Detect which cell encompasses the target text, then output its [x, y] center coordinate. 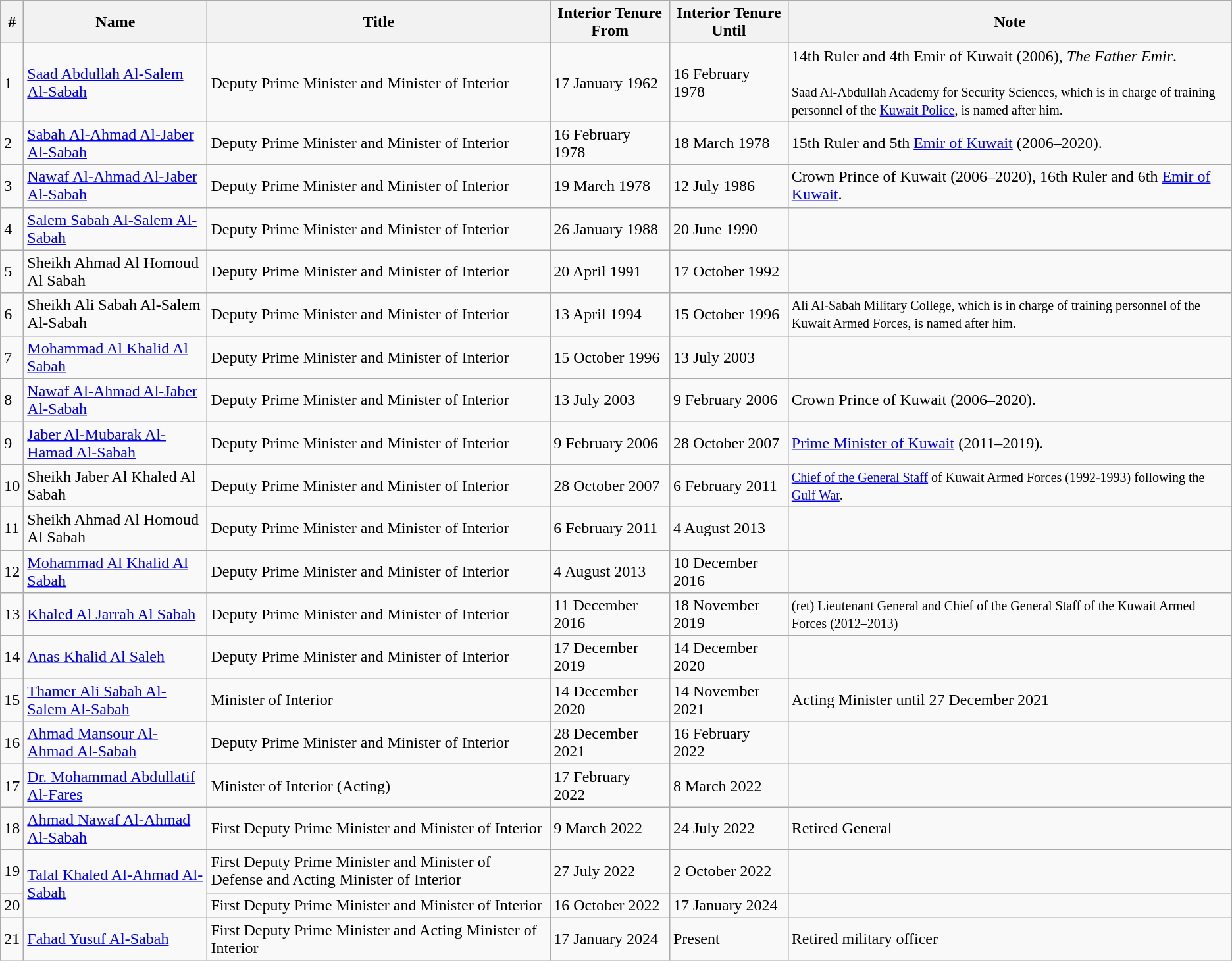
7 [12, 357]
Minister of Interior [379, 700]
17 December 2019 [610, 657]
Anas Khalid Al Saleh [116, 657]
Jaber Al-Mubarak Al-Hamad Al-Sabah [116, 442]
26 January 1988 [610, 229]
Interior Tenure From [610, 22]
17 February 2022 [610, 786]
(ret) Lieutenant General and Chief of the General Staff of the Kuwait Armed Forces (2012–2013) [1010, 615]
8 [12, 400]
10 December 2016 [729, 571]
Present [729, 939]
9 [12, 442]
4 [12, 229]
5 [12, 271]
Talal Khaled Al-Ahmad Al-Sabah [116, 883]
20 [12, 905]
Prime Minister of Kuwait (2011–2019). [1010, 442]
17 [12, 786]
16 February 2022 [729, 742]
Fahad Yusuf Al-Sabah [116, 939]
28 December 2021 [610, 742]
Ahmad Mansour Al-Ahmad Al-Sabah [116, 742]
Khaled Al Jarrah Al Sabah [116, 615]
15 [12, 700]
15th Ruler and 5th Emir of Kuwait (2006–2020). [1010, 143]
Sabah Al-Ahmad Al-Jaber Al-Sabah [116, 143]
14 November 2021 [729, 700]
27 July 2022 [610, 871]
Ali Al-Sabah Military College, which is in charge of training personnel of the Kuwait Armed Forces, is named after him. [1010, 315]
6 [12, 315]
2 October 2022 [729, 871]
Sheikh Ali Sabah Al-Salem Al-Sabah [116, 315]
19 March 1978 [610, 186]
16 October 2022 [610, 905]
24 July 2022 [729, 828]
Name [116, 22]
10 [12, 486]
21 [12, 939]
Salem Sabah Al-Salem Al-Sabah [116, 229]
17 October 1992 [729, 271]
Crown Prince of Kuwait (2006–2020), 16th Ruler and 6th Emir of Kuwait. [1010, 186]
11 December 2016 [610, 615]
First Deputy Prime Minister and Minister of Defense and Acting Minister of Interior [379, 871]
18 March 1978 [729, 143]
Sheikh Jaber Al Khaled Al Sabah [116, 486]
First Deputy Prime Minister and Acting Minister of Interior [379, 939]
2 [12, 143]
19 [12, 871]
Minister of Interior (Acting) [379, 786]
Saad Abdullah Al-Salem Al-Sabah [116, 83]
13 [12, 615]
Chief of the General Staff of Kuwait Armed Forces (1992-1993) following the Gulf War. [1010, 486]
18 [12, 828]
20 June 1990 [729, 229]
18 November 2019 [729, 615]
12 July 1986 [729, 186]
20 April 1991 [610, 271]
Dr. Mohammad Abdullatif Al-Fares [116, 786]
# [12, 22]
Retired General [1010, 828]
16 [12, 742]
14 [12, 657]
Interior Tenure Until [729, 22]
8 March 2022 [729, 786]
Thamer Ali Sabah Al-Salem Al-Sabah [116, 700]
Note [1010, 22]
Title [379, 22]
17 January 1962 [610, 83]
13 April 1994 [610, 315]
9 March 2022 [610, 828]
Retired military officer [1010, 939]
3 [12, 186]
11 [12, 528]
1 [12, 83]
12 [12, 571]
Acting Minister until 27 December 2021 [1010, 700]
Crown Prince of Kuwait (2006–2020). [1010, 400]
Ahmad Nawaf Al-Ahmad Al-Sabah [116, 828]
